Extract the (X, Y) coordinate from the center of the cell holding the provided text.  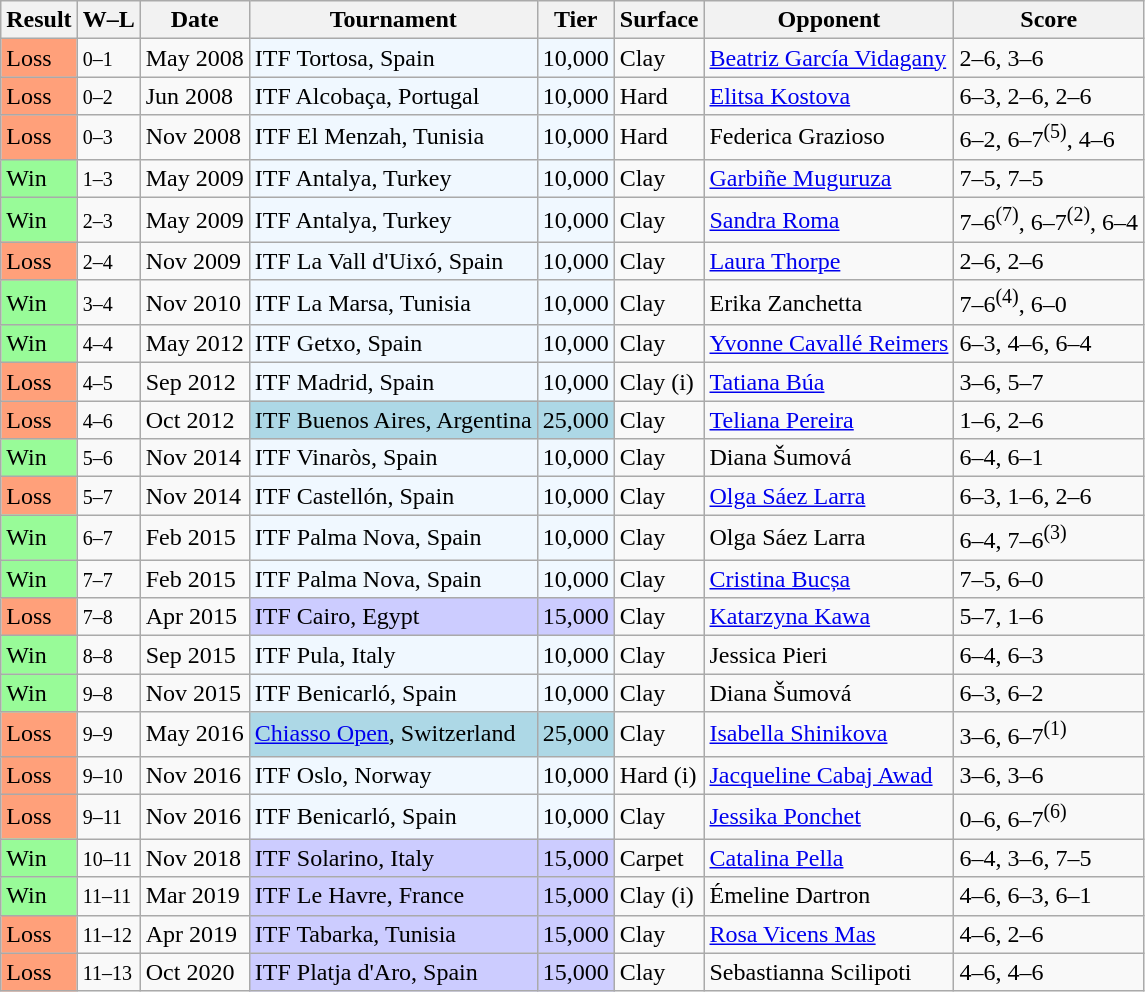
May 2008 (194, 58)
0–6, 6–7(6) (1049, 816)
Nov 2010 (194, 302)
ITF Le Havre, France (393, 896)
8–8 (108, 655)
0–3 (108, 138)
May 2016 (194, 734)
May 2012 (194, 344)
9–11 (108, 816)
0–2 (108, 96)
Hard (i) (659, 775)
Nov 2015 (194, 693)
Result (39, 20)
Erika Zanchetta (829, 302)
ITF Castellón, Spain (393, 496)
Émeline Dartron (829, 896)
Tier (576, 20)
Mar 2019 (194, 896)
5–6 (108, 458)
ITF Buenos Aires, Argentina (393, 420)
2–6, 2–6 (1049, 261)
ITF Madrid, Spain (393, 382)
6–7 (108, 538)
ITF La Marsa, Tunisia (393, 302)
Opponent (829, 20)
Chiasso Open, Switzerland (393, 734)
ITF Alcobaça, Portugal (393, 96)
Beatriz García Vidagany (829, 58)
Jacqueline Cabaj Awad (829, 775)
7–6(7), 6–7(2), 6–4 (1049, 220)
6–4, 3–6, 7–5 (1049, 858)
Sandra Roma (829, 220)
4–4 (108, 344)
Sep 2012 (194, 382)
3–6, 3–6 (1049, 775)
6–3, 6–2 (1049, 693)
Federica Grazioso (829, 138)
1–6, 2–6 (1049, 420)
0–1 (108, 58)
4–6, 4–6 (1049, 972)
Sep 2015 (194, 655)
11–13 (108, 972)
9–8 (108, 693)
Apr 2019 (194, 934)
6–2, 6–7(5), 4–6 (1049, 138)
9–10 (108, 775)
6–4, 6–3 (1049, 655)
4–6, 2–6 (1049, 934)
Jun 2008 (194, 96)
ITF Getxo, Spain (393, 344)
ITF Tortosa, Spain (393, 58)
Katarzyna Kawa (829, 617)
7–6(4), 6–0 (1049, 302)
Surface (659, 20)
1–3 (108, 178)
10–11 (108, 858)
4–5 (108, 382)
6–4, 7–6(3) (1049, 538)
Score (1049, 20)
Nov 2009 (194, 261)
Apr 2015 (194, 617)
5–7, 1–6 (1049, 617)
6–3, 4–6, 6–4 (1049, 344)
6–3, 1–6, 2–6 (1049, 496)
Oct 2012 (194, 420)
ITF La Vall d'Uixó, Spain (393, 261)
ITF Oslo, Norway (393, 775)
ITF Vinaròs, Spain (393, 458)
ITF El Menzah, Tunisia (393, 138)
Garbiñe Muguruza (829, 178)
4–6, 6–3, 6–1 (1049, 896)
Isabella Shinikova (829, 734)
Carpet (659, 858)
ITF Pula, Italy (393, 655)
Nov 2008 (194, 138)
7–8 (108, 617)
11–11 (108, 896)
6–4, 6–1 (1049, 458)
Teliana Pereira (829, 420)
Date (194, 20)
Yvonne Cavallé Reimers (829, 344)
3–6, 5–7 (1049, 382)
2–4 (108, 261)
5–7 (108, 496)
ITF Platja d'Aro, Spain (393, 972)
11–12 (108, 934)
W–L (108, 20)
3–6, 6–7(1) (1049, 734)
7–7 (108, 579)
Catalina Pella (829, 858)
Tournament (393, 20)
7–5, 7–5 (1049, 178)
Jessika Ponchet (829, 816)
Elitsa Kostova (829, 96)
2–6, 3–6 (1049, 58)
ITF Cairo, Egypt (393, 617)
3–4 (108, 302)
4–6 (108, 420)
Oct 2020 (194, 972)
2–3 (108, 220)
9–9 (108, 734)
Rosa Vicens Mas (829, 934)
Cristina Bucșa (829, 579)
Tatiana Búa (829, 382)
Sebastianna Scilipoti (829, 972)
Laura Thorpe (829, 261)
ITF Solarino, Italy (393, 858)
Jessica Pieri (829, 655)
Nov 2018 (194, 858)
6–3, 2–6, 2–6 (1049, 96)
ITF Tabarka, Tunisia (393, 934)
7–5, 6–0 (1049, 579)
